Return the [X, Y] coordinate for the center point of the cell that contains the specified text.  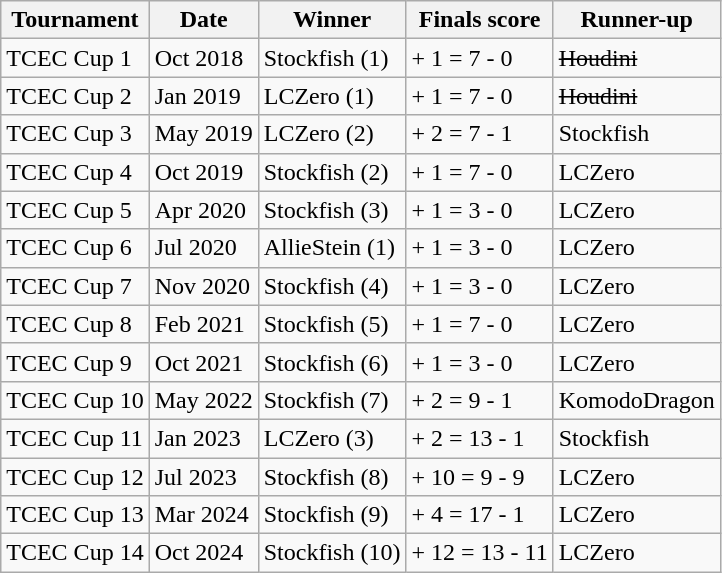
LCZero (2) [332, 134]
Stockfish (7) [332, 400]
TCEC Cup 13 [75, 515]
TCEC Cup 7 [75, 286]
Date [204, 20]
+ 2 = 9 - 1 [480, 400]
TCEC Cup 2 [75, 96]
Mar 2024 [204, 515]
TCEC Cup 5 [75, 210]
Stockfish (9) [332, 515]
LCZero (3) [332, 438]
May 2019 [204, 134]
Stockfish (2) [332, 172]
Oct 2019 [204, 172]
AllieStein (1) [332, 248]
+ 2 = 7 - 1 [480, 134]
TCEC Cup 4 [75, 172]
Tournament [75, 20]
Stockfish (6) [332, 362]
TCEC Cup 12 [75, 477]
May 2022 [204, 400]
Apr 2020 [204, 210]
Oct 2024 [204, 553]
Runner-up [636, 20]
+ 12 = 13 - 11 [480, 553]
Jan 2019 [204, 96]
+ 10 = 9 - 9 [480, 477]
Stockfish (5) [332, 324]
+ 2 = 13 - 1 [480, 438]
Jul 2020 [204, 248]
LCZero (1) [332, 96]
Finals score [480, 20]
Stockfish (1) [332, 58]
Jan 2023 [204, 438]
TCEC Cup 1 [75, 58]
Stockfish (3) [332, 210]
Oct 2018 [204, 58]
TCEC Cup 14 [75, 553]
TCEC Cup 9 [75, 362]
Jul 2023 [204, 477]
Oct 2021 [204, 362]
Stockfish (10) [332, 553]
KomodoDragon [636, 400]
Winner [332, 20]
Nov 2020 [204, 286]
TCEC Cup 3 [75, 134]
TCEC Cup 10 [75, 400]
TCEC Cup 11 [75, 438]
TCEC Cup 8 [75, 324]
TCEC Cup 6 [75, 248]
Feb 2021 [204, 324]
Stockfish (4) [332, 286]
+ 4 = 17 - 1 [480, 515]
Stockfish (8) [332, 477]
